Output the [x, y] coordinate of the center of the cell containing the given text.  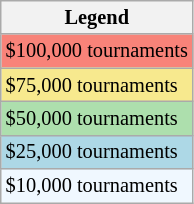
$100,000 tournaments [97, 51]
$50,000 tournaments [97, 118]
$75,000 tournaments [97, 85]
$10,000 tournaments [97, 186]
$25,000 tournaments [97, 152]
Legend [97, 17]
